Scan for the cell matching the given text and deliver its [X, Y] coordinate at center. 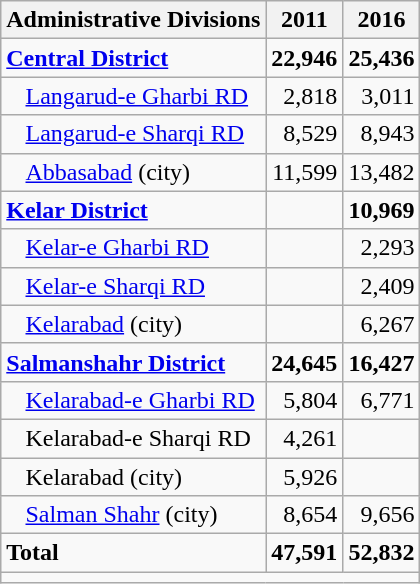
22,946 [304, 58]
8,943 [382, 134]
2,409 [382, 286]
6,771 [382, 400]
6,267 [382, 324]
Abbasabad (city) [134, 172]
Central District [134, 58]
24,645 [304, 362]
4,261 [304, 438]
Kelarabad-e Gharbi RD [134, 400]
25,436 [382, 58]
5,926 [304, 477]
2011 [304, 20]
9,656 [382, 515]
2,818 [304, 96]
Total [134, 553]
5,804 [304, 400]
Kelar-e Sharqi RD [134, 286]
Kelar District [134, 210]
11,599 [304, 172]
8,654 [304, 515]
8,529 [304, 134]
Salman Shahr (city) [134, 515]
10,969 [382, 210]
52,832 [382, 553]
Langarud-e Sharqi RD [134, 134]
2,293 [382, 248]
Administrative Divisions [134, 20]
Langarud-e Gharbi RD [134, 96]
Salmanshahr District [134, 362]
3,011 [382, 96]
47,591 [304, 553]
Kelar-e Gharbi RD [134, 248]
13,482 [382, 172]
2016 [382, 20]
Kelarabad-e Sharqi RD [134, 438]
16,427 [382, 362]
